Pinpoint the cell where the given text exists, returning its [x, y] midpoint coordinate. 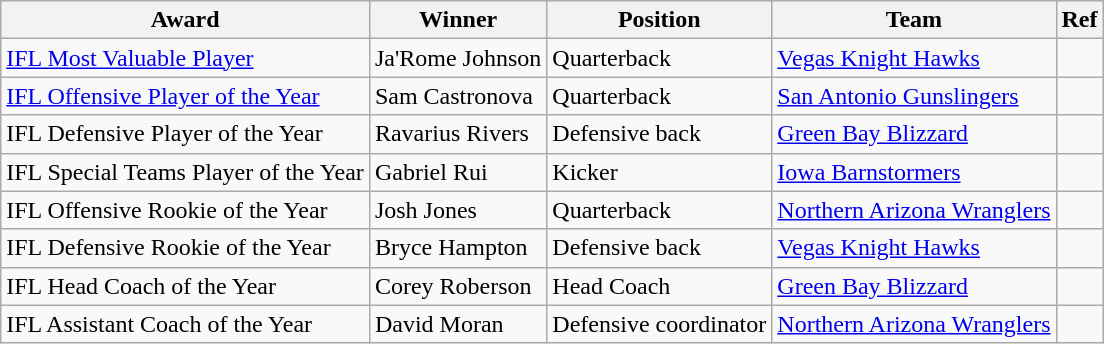
Head Coach [660, 286]
Sam Castronova [458, 96]
Ravarius Rivers [458, 134]
David Moran [458, 324]
Ja'Rome Johnson [458, 58]
Winner [458, 20]
IFL Defensive Player of the Year [186, 134]
IFL Special Teams Player of the Year [186, 172]
IFL Head Coach of the Year [186, 286]
Josh Jones [458, 210]
IFL Defensive Rookie of the Year [186, 248]
Award [186, 20]
Ref [1080, 20]
IFL Offensive Rookie of the Year [186, 210]
Gabriel Rui [458, 172]
Position [660, 20]
IFL Offensive Player of the Year [186, 96]
IFL Assistant Coach of the Year [186, 324]
Team [914, 20]
IFL Most Valuable Player [186, 58]
Iowa Barnstormers [914, 172]
Kicker [660, 172]
Defensive coordinator [660, 324]
Bryce Hampton [458, 248]
Corey Roberson [458, 286]
San Antonio Gunslingers [914, 96]
